Determine the (X, Y) coordinate at the center of the cell enclosing the given text.  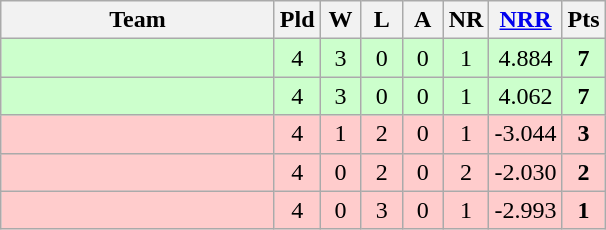
Pts (584, 20)
4.062 (526, 96)
NR (466, 20)
-2.030 (526, 172)
-3.044 (526, 134)
L (382, 20)
-2.993 (526, 210)
Pld (297, 20)
A (422, 20)
Team (138, 20)
NRR (526, 20)
4.884 (526, 58)
W (340, 20)
